Capture the cell that displays the provided text and extract its (X, Y) central coordinate. 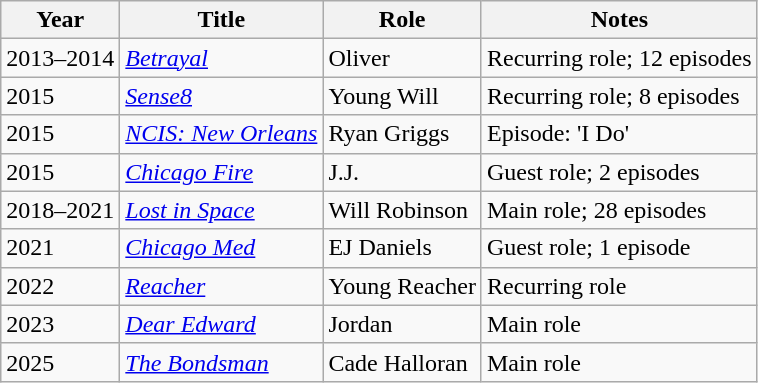
J.J. (402, 172)
Main role; 28 episodes (619, 210)
Betrayal (222, 58)
2013–2014 (60, 58)
Cade Halloran (402, 362)
Ryan Griggs (402, 134)
Will Robinson (402, 210)
Chicago Med (222, 248)
2018–2021 (60, 210)
Recurring role; 12 episodes (619, 58)
Guest role; 2 episodes (619, 172)
The Bondsman (222, 362)
Notes (619, 20)
2025 (60, 362)
Episode: 'I Do' (619, 134)
Chicago Fire (222, 172)
Oliver (402, 58)
2022 (60, 286)
Jordan (402, 324)
Sense8 (222, 96)
Young Reacher (402, 286)
Young Will (402, 96)
2023 (60, 324)
Lost in Space (222, 210)
Reacher (222, 286)
Title (222, 20)
Recurring role; 8 episodes (619, 96)
Guest role; 1 episode (619, 248)
2021 (60, 248)
Year (60, 20)
Dear Edward (222, 324)
NCIS: New Orleans (222, 134)
EJ Daniels (402, 248)
Recurring role (619, 286)
Role (402, 20)
